Find where the given text appears and provide that cell's center as (X, Y) coordinate. 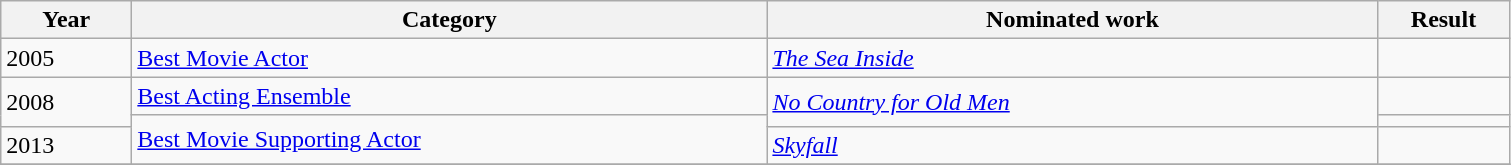
The Sea Inside (1072, 58)
2013 (66, 145)
Best Movie Supporting Actor (450, 140)
Result (1444, 20)
Nominated work (1072, 20)
Category (450, 20)
Year (66, 20)
Best Movie Actor (450, 58)
2008 (66, 102)
No Country for Old Men (1072, 102)
Skyfall (1072, 145)
2005 (66, 58)
Best Acting Ensemble (450, 96)
